Determine the [X, Y] coordinate at the center of the cell enclosing the given text.  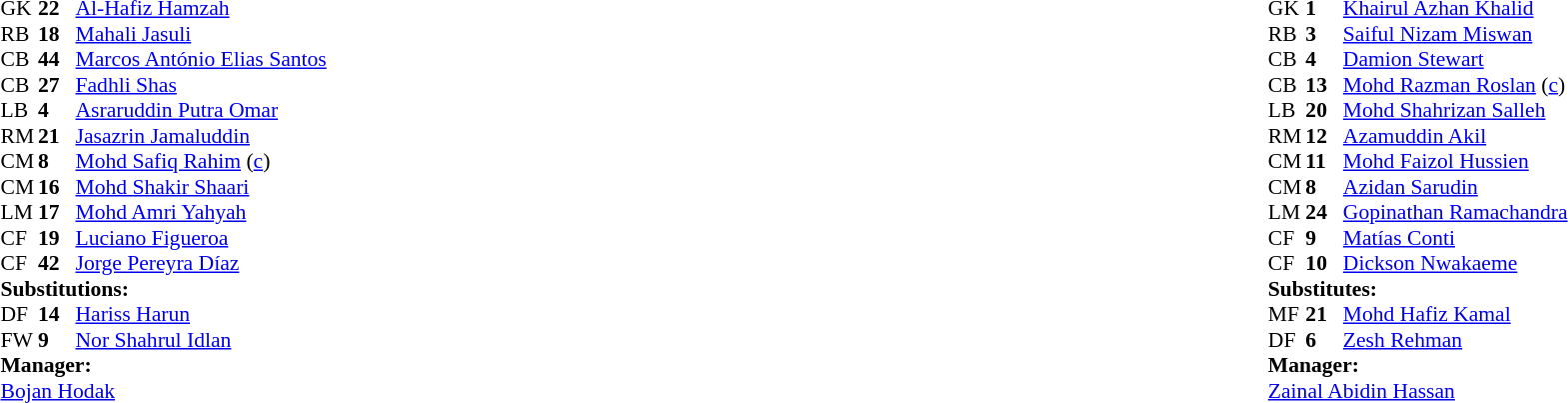
Zesh Rehman [1455, 340]
Luciano Figueroa [202, 238]
3 [1324, 34]
Mohd Amri Yahyah [202, 213]
Mohd Shahrizan Salleh [1455, 111]
14 [57, 315]
11 [1324, 161]
Substitutes: [1418, 289]
Matías Conti [1455, 238]
Saiful Nizam Miswan [1455, 34]
Damion Stewart [1455, 59]
Gopinathan Ramachandra [1455, 213]
Azidan Sarudin [1455, 187]
Jasazrin Jamaluddin [202, 136]
Azamuddin Akil [1455, 136]
20 [1324, 111]
Jorge Pereyra Díaz [202, 263]
Mohd Razman Roslan (c) [1455, 85]
Asraruddin Putra Omar [202, 111]
Substitutions: [163, 289]
Mohd Faizol Hussien [1455, 161]
Fadhli Shas [202, 85]
27 [57, 85]
42 [57, 263]
24 [1324, 213]
19 [57, 238]
12 [1324, 136]
MF [1287, 315]
Mohd Safiq Rahim (c) [202, 161]
18 [57, 34]
6 [1324, 340]
Marcos António Elias Santos [202, 59]
17 [57, 213]
10 [1324, 263]
Mahali Jasuli [202, 34]
13 [1324, 85]
Mohd Hafiz Kamal [1455, 315]
Nor Shahrul Idlan [202, 340]
16 [57, 187]
FW [19, 340]
Hariss Harun [202, 315]
44 [57, 59]
Mohd Shakir Shaari [202, 187]
Dickson Nwakaeme [1455, 263]
